Detect which cell encompasses the target text, then output its [X, Y] center coordinate. 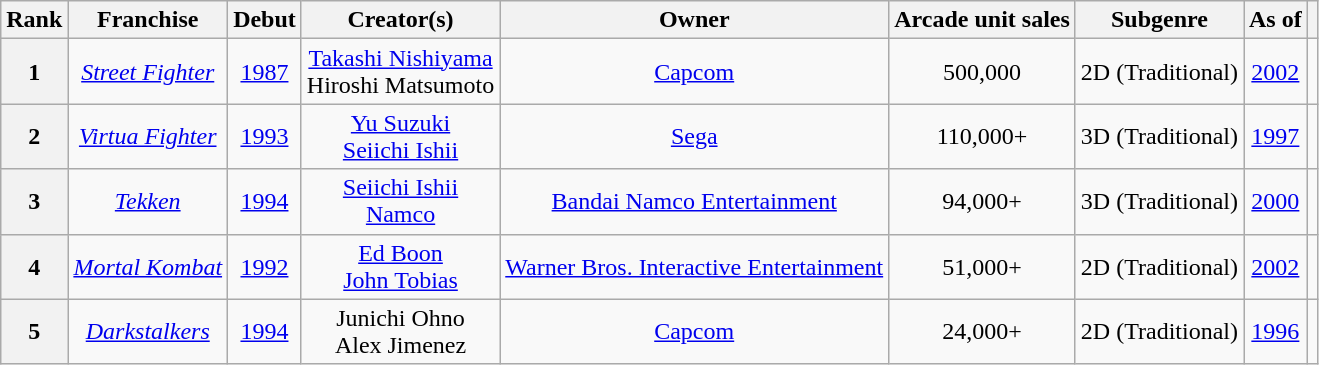
Warner Bros. Interactive Entertainment [694, 266]
5 [34, 332]
110,000+ [982, 136]
1993 [265, 136]
Seiichi Ishii Namco [400, 202]
2 [34, 136]
Arcade unit sales [982, 20]
Rank [34, 20]
Ed BoonJohn Tobias [400, 266]
Yu Suzuki Seiichi Ishii [400, 136]
Tekken [148, 202]
Junichi Ohno Alex Jimenez [400, 332]
500,000 [982, 72]
1992 [265, 266]
1987 [265, 72]
Sega [694, 136]
51,000+ [982, 266]
Takashi NishiyamaHiroshi Matsumoto [400, 72]
2000 [1276, 202]
Owner [694, 20]
4 [34, 266]
94,000+ [982, 202]
1 [34, 72]
Creator(s) [400, 20]
Franchise [148, 20]
3 [34, 202]
24,000+ [982, 332]
Subgenre [1159, 20]
Street Fighter [148, 72]
Debut [265, 20]
As of [1276, 20]
Darkstalkers [148, 332]
Bandai Namco Entertainment [694, 202]
1997 [1276, 136]
Mortal Kombat [148, 266]
1996 [1276, 332]
Virtua Fighter [148, 136]
